For the text-containing cell, return its midpoint in [x, y] coordinate format. 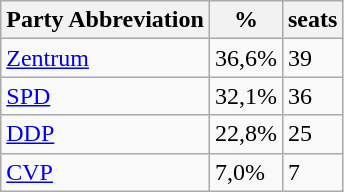
% [246, 20]
SPD [106, 96]
seats [312, 20]
Zentrum [106, 58]
39 [312, 58]
36 [312, 96]
36,6% [246, 58]
CVP [106, 172]
7 [312, 172]
7,0% [246, 172]
Party Abbreviation [106, 20]
DDP [106, 134]
32,1% [246, 96]
22,8% [246, 134]
25 [312, 134]
